Return [x, y] of the center of cell containing provided text 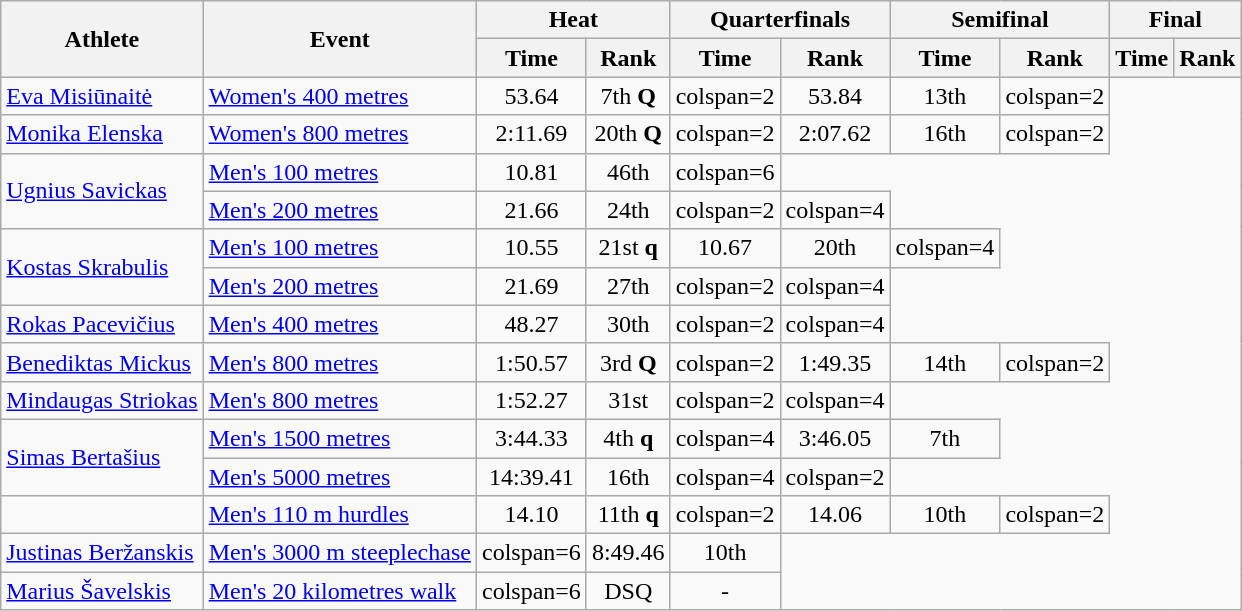
Rokas Pacevičius [102, 324]
Men's 20 kilometres walk [340, 591]
7th Q [628, 96]
Heat [573, 20]
21.69 [531, 286]
11th q [628, 515]
20th Q [628, 134]
- [725, 591]
Men's 3000 m steeplechase [340, 553]
14.10 [531, 515]
1:49.35 [835, 362]
2:07.62 [835, 134]
14.06 [835, 515]
Men's 5000 metres [340, 477]
Semifinal [1000, 20]
1:50.57 [531, 362]
21st q [628, 248]
Men's 110 m hurdles [340, 515]
1:52.27 [531, 400]
3:46.05 [835, 438]
Women's 800 metres [340, 134]
Men's 1500 metres [340, 438]
Men's 400 metres [340, 324]
10.55 [531, 248]
Ugnius Savickas [102, 191]
13th [945, 96]
30th [628, 324]
Athlete [102, 39]
Mindaugas Striokas [102, 400]
Kostas Skrabulis [102, 267]
3:44.33 [531, 438]
DSQ [628, 591]
Event [340, 39]
53.64 [531, 96]
Quarterfinals [780, 20]
53.84 [835, 96]
20th [835, 248]
Monika Elenska [102, 134]
Marius Šavelskis [102, 591]
27th [628, 286]
21.66 [531, 210]
7th [945, 438]
10.67 [725, 248]
Benediktas Mickus [102, 362]
46th [628, 172]
14th [945, 362]
48.27 [531, 324]
3rd Q [628, 362]
14:39.41 [531, 477]
4th q [628, 438]
Final [1176, 20]
Women's 400 metres [340, 96]
Simas Bertašius [102, 457]
10.81 [531, 172]
Justinas Beržanskis [102, 553]
Eva Misiūnaitė [102, 96]
2:11.69 [531, 134]
8:49.46 [628, 553]
24th [628, 210]
31st [628, 400]
